Detect which cell encompasses the target text, then output its [x, y] center coordinate. 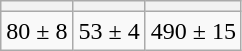
490 ± 15 [193, 31]
80 ± 8 [37, 31]
53 ± 4 [109, 31]
